From the cell containing the given text, extract its center point as (X, Y) coordinate. 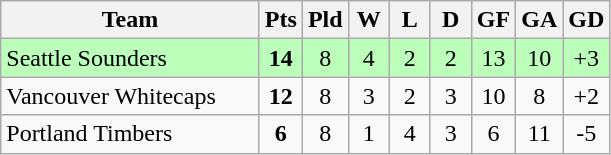
14 (280, 58)
GD (586, 20)
1 (368, 134)
Vancouver Whitecaps (130, 96)
+2 (586, 96)
Portland Timbers (130, 134)
W (368, 20)
Team (130, 20)
Pld (325, 20)
GF (493, 20)
-5 (586, 134)
Pts (280, 20)
L (410, 20)
11 (540, 134)
Seattle Sounders (130, 58)
12 (280, 96)
D (450, 20)
GA (540, 20)
13 (493, 58)
+3 (586, 58)
